Pinpoint the cell where the given text exists, returning its [X, Y] midpoint coordinate. 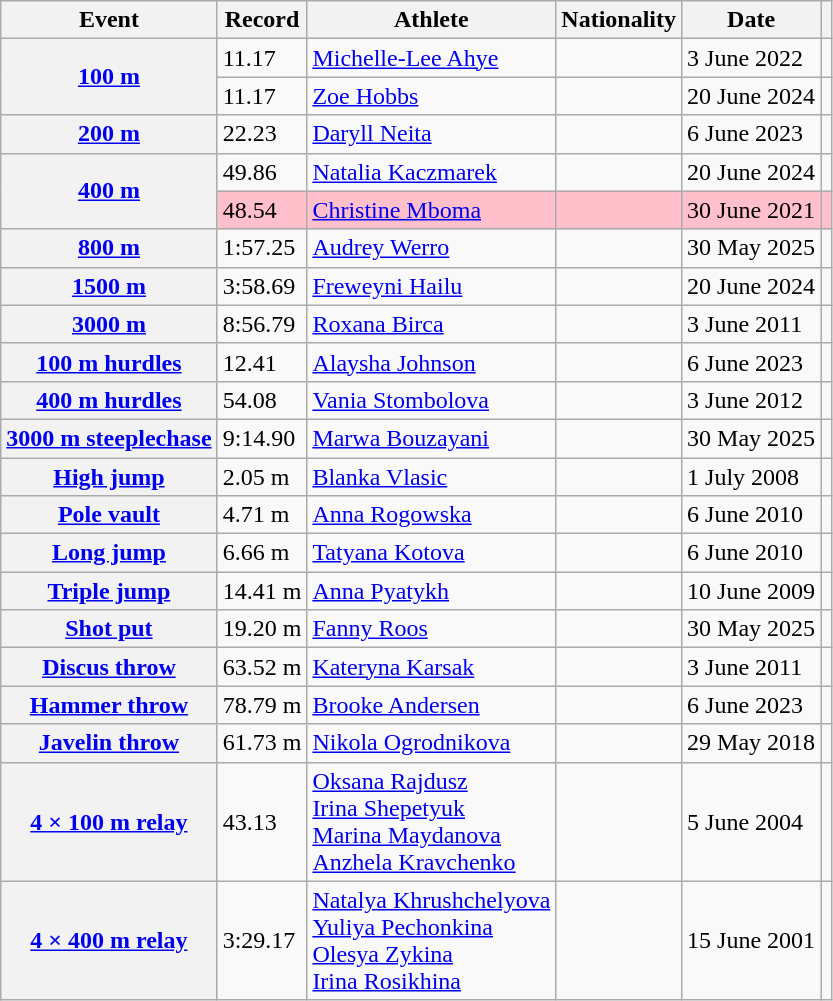
100 m [109, 77]
Freweyni Hailu [432, 286]
1:57.25 [262, 248]
200 m [109, 134]
Athlete [432, 20]
Record [262, 20]
78.79 m [262, 705]
Nationality [619, 20]
Fanny Roos [432, 629]
Audrey Werro [432, 248]
Javelin throw [109, 743]
Natalia Kaczmarek [432, 172]
3 June 2012 [752, 400]
12.41 [262, 362]
8:56.79 [262, 324]
Brooke Andersen [432, 705]
Roxana Birca [432, 324]
61.73 m [262, 743]
30 June 2021 [752, 210]
Triple jump [109, 591]
29 May 2018 [752, 743]
3000 m [109, 324]
4.71 m [262, 515]
Alaysha Johnson [432, 362]
400 m [109, 191]
Christine Mboma [432, 210]
Michelle-Lee Ahye [432, 58]
Nikola Ogrodnikova [432, 743]
9:14.90 [262, 438]
400 m hurdles [109, 400]
3000 m steeplechase [109, 438]
54.08 [262, 400]
63.52 m [262, 667]
3:29.17 [262, 940]
Daryll Neita [432, 134]
Tatyana Kotova [432, 553]
15 June 2001 [752, 940]
Shot put [109, 629]
Hammer throw [109, 705]
3:58.69 [262, 286]
1 July 2008 [752, 477]
Pole vault [109, 515]
Anna Pyatykh [432, 591]
4 × 100 m relay [109, 822]
10 June 2009 [752, 591]
Discus throw [109, 667]
6.66 m [262, 553]
48.54 [262, 210]
22.23 [262, 134]
1500 m [109, 286]
2.05 m [262, 477]
Anna Rogowska [432, 515]
Zoe Hobbs [432, 96]
High jump [109, 477]
4 × 400 m relay [109, 940]
Oksana RajduszIrina ShepetyukMarina MaydanovaAnzhela Kravchenko [432, 822]
Date [752, 20]
800 m [109, 248]
3 June 2022 [752, 58]
Blanka Vlasic [432, 477]
5 June 2004 [752, 822]
Kateryna Karsak [432, 667]
43.13 [262, 822]
49.86 [262, 172]
Natalya KhrushchelyovaYuliya PechonkinaOlesya ZykinaIrina Rosikhina [432, 940]
Event [109, 20]
Long jump [109, 553]
100 m hurdles [109, 362]
Vania Stombolova [432, 400]
19.20 m [262, 629]
Marwa Bouzayani [432, 438]
14.41 m [262, 591]
